Provide the (X, Y) coordinate of the cell's center where the given text is located.  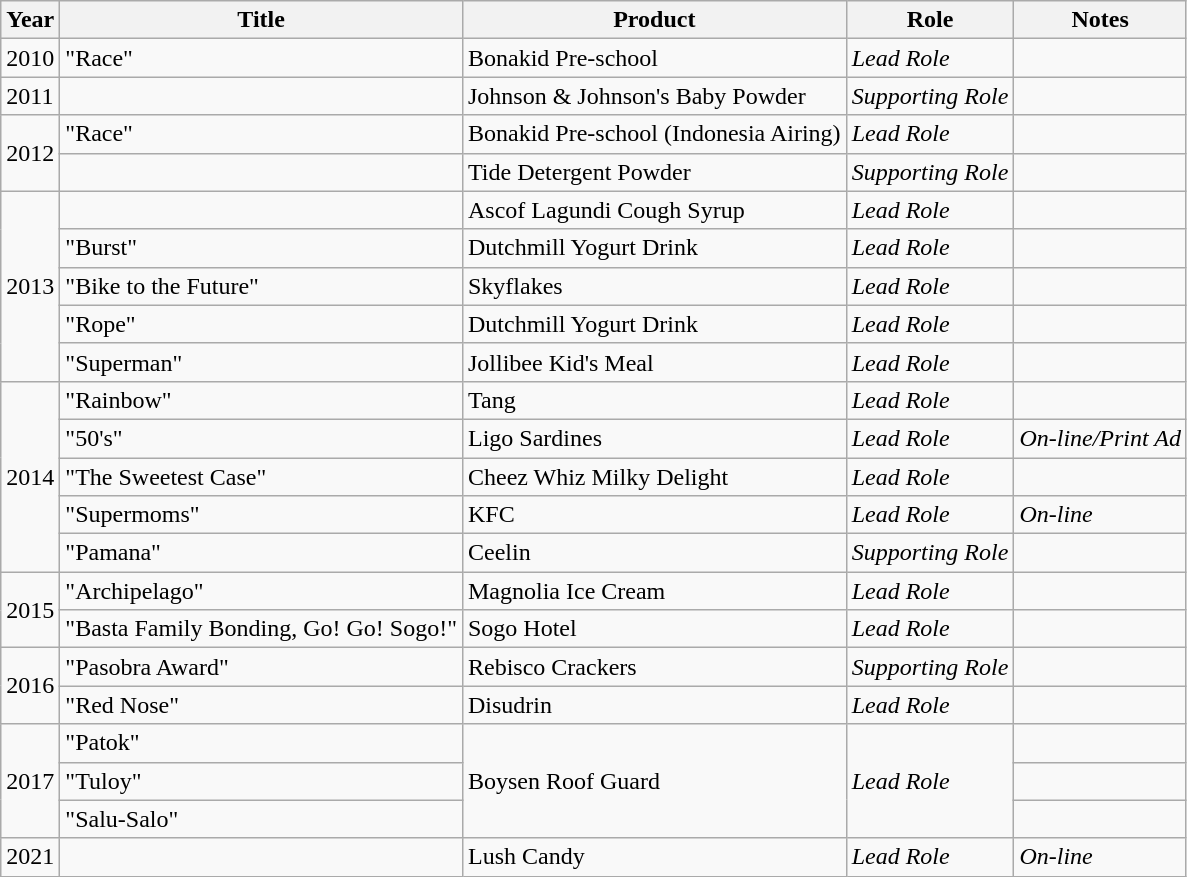
"Rainbow" (262, 400)
"The Sweetest Case" (262, 477)
Boysen Roof Guard (654, 781)
2021 (30, 857)
2014 (30, 476)
"Bike to the Future" (262, 286)
2010 (30, 58)
Lush Candy (654, 857)
Ceelin (654, 553)
"Supermoms" (262, 515)
Year (30, 20)
Ligo Sardines (654, 438)
"Red Nose" (262, 705)
"50's" (262, 438)
Notes (1100, 20)
Disudrin (654, 705)
Bonakid Pre-school (654, 58)
"Salu-Salo" (262, 819)
"Pasobra Award" (262, 667)
2015 (30, 610)
"Archipelago" (262, 591)
Skyflakes (654, 286)
Ascof Lagundi Cough Syrup (654, 210)
"Superman" (262, 362)
"Basta Family Bonding, Go! Go! Sogo!" (262, 629)
Role (930, 20)
Johnson & Johnson's Baby Powder (654, 96)
"Rope" (262, 324)
Bonakid Pre-school (Indonesia Airing) (654, 134)
2012 (30, 153)
2017 (30, 781)
"Patok" (262, 743)
"Burst" (262, 248)
Magnolia Ice Cream (654, 591)
2016 (30, 686)
Tang (654, 400)
Jollibee Kid's Meal (654, 362)
Title (262, 20)
"Pamana" (262, 553)
2011 (30, 96)
2013 (30, 286)
Sogo Hotel (654, 629)
Product (654, 20)
KFC (654, 515)
Rebisco Crackers (654, 667)
"Tuloy" (262, 781)
Tide Detergent Powder (654, 172)
Cheez Whiz Milky Delight (654, 477)
On-line/Print Ad (1100, 438)
